Provide the (x, y) coordinate of the cell's center where the given text is located.  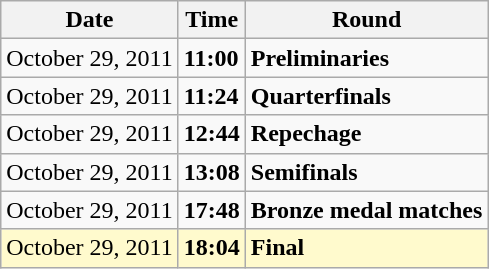
Quarterfinals (366, 96)
Round (366, 20)
Semifinals (366, 172)
12:44 (212, 134)
Final (366, 248)
11:00 (212, 58)
Bronze medal matches (366, 210)
Date (90, 20)
Preliminaries (366, 58)
17:48 (212, 210)
13:08 (212, 172)
11:24 (212, 96)
Repechage (366, 134)
18:04 (212, 248)
Time (212, 20)
